For the text-containing cell, return its midpoint in [X, Y] coordinate format. 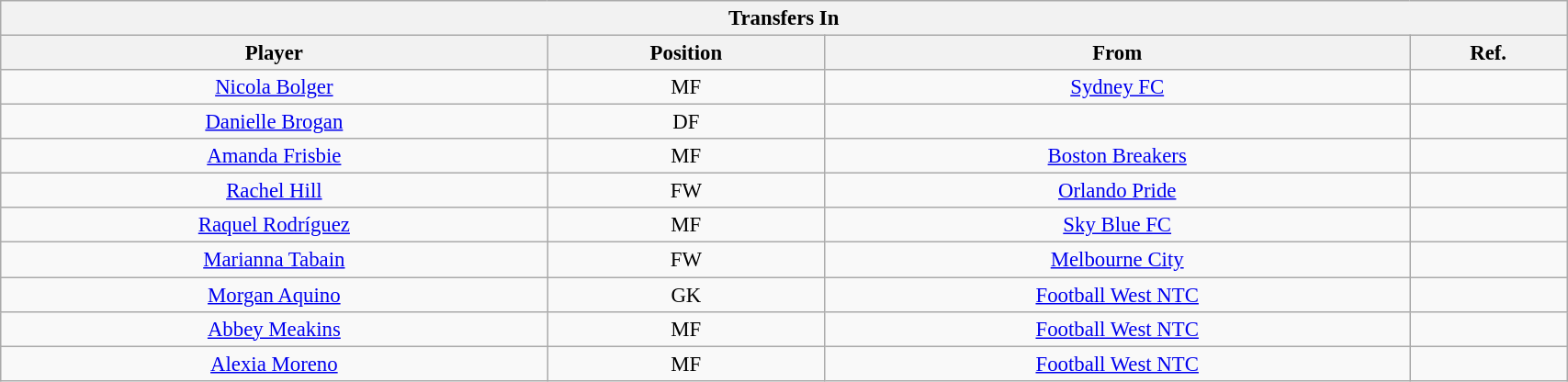
Marianna Tabain [274, 260]
From [1117, 53]
Abbey Meakins [274, 329]
Melbourne City [1117, 260]
Sydney FC [1117, 87]
Danielle Brogan [274, 122]
Rachel Hill [274, 191]
Alexia Moreno [274, 364]
GK [686, 295]
Transfers In [784, 18]
Boston Breakers [1117, 156]
Nicola Bolger [274, 87]
DF [686, 122]
Raquel Rodríguez [274, 225]
Sky Blue FC [1117, 225]
Player [274, 53]
Amanda Frisbie [274, 156]
Morgan Aquino [274, 295]
Ref. [1488, 53]
Orlando Pride [1117, 191]
Position [686, 53]
